Detect which cell encompasses the target text, then output its (X, Y) center coordinate. 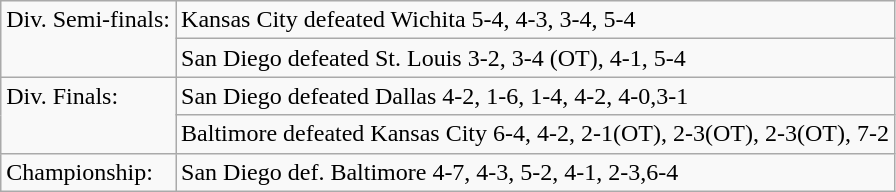
Kansas City defeated Wichita 5-4, 4-3, 3-4, 5-4 (536, 20)
Baltimore defeated Kansas City 6-4, 4-2, 2-1(OT), 2-3(OT), 2-3(OT), 7-2 (536, 134)
San Diego def. Baltimore 4-7, 4-3, 5-2, 4-1, 2-3,6-4 (536, 172)
San Diego defeated St. Louis 3-2, 3-4 (OT), 4-1, 5-4 (536, 58)
Championship: (88, 172)
San Diego defeated Dallas 4-2, 1-6, 1-4, 4-2, 4-0,3-1 (536, 96)
Div. Semi-finals: (88, 39)
Div. Finals: (88, 115)
